Return (x, y) of the center of cell containing provided text 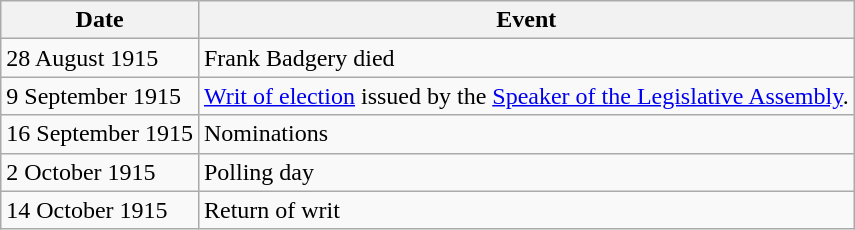
9 September 1915 (100, 96)
Writ of election issued by the Speaker of the Legislative Assembly. (526, 96)
16 September 1915 (100, 134)
Date (100, 20)
28 August 1915 (100, 58)
Frank Badgery died (526, 58)
14 October 1915 (100, 210)
2 October 1915 (100, 172)
Event (526, 20)
Polling day (526, 172)
Return of writ (526, 210)
Nominations (526, 134)
